Scan for the cell matching the given text and deliver its (X, Y) coordinate at center. 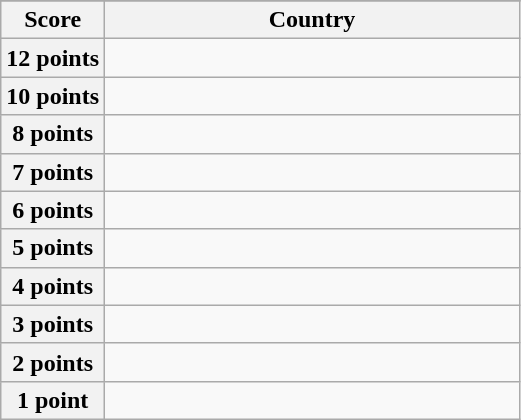
Score (53, 20)
12 points (53, 58)
7 points (53, 172)
2 points (53, 362)
6 points (53, 210)
10 points (53, 96)
4 points (53, 286)
8 points (53, 134)
1 point (53, 400)
Country (312, 20)
3 points (53, 324)
5 points (53, 248)
